Identify which cell holds the provided text, then report its [X, Y] central coordinate. 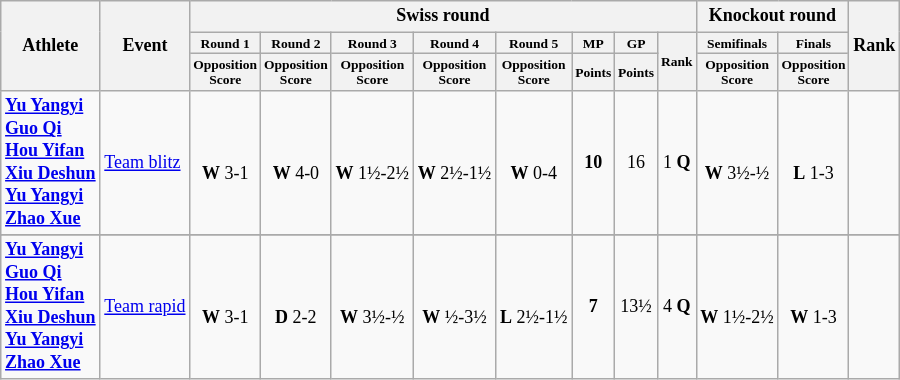
GP [636, 43]
Semifinals [737, 43]
Knockout round [772, 16]
W ½-3½ [454, 306]
W 4-0 [296, 163]
Swiss round [443, 16]
7 [594, 306]
MP [594, 43]
Event [145, 46]
L 1-3 [814, 163]
Athlete [50, 46]
10 [594, 163]
W 2½-1½ [454, 163]
13½ [636, 306]
Round 2 [296, 43]
Round 4 [454, 43]
Round 1 [226, 43]
W 0-4 [534, 163]
D 2-2 [296, 306]
Finals [814, 43]
L 2½-1½ [534, 306]
W 1-3 [814, 306]
Team rapid [145, 306]
16 [636, 163]
Round 3 [372, 43]
Round 5 [534, 43]
1 Q [677, 163]
4 Q [677, 306]
Team blitz [145, 163]
